For the text-containing cell, return its midpoint in (x, y) coordinate format. 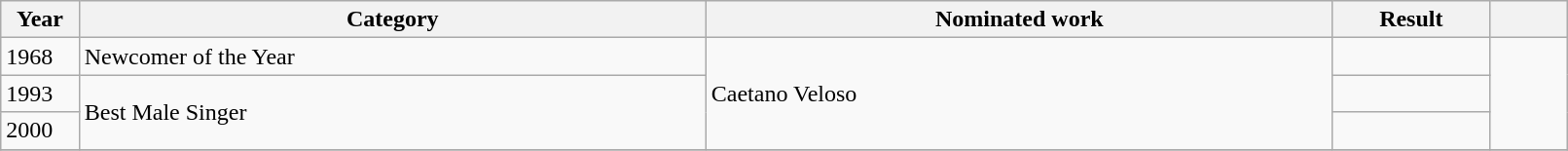
Year (40, 19)
2000 (40, 131)
1968 (40, 57)
Newcomer of the Year (392, 57)
1993 (40, 94)
Caetano Veloso (1019, 94)
Best Male Singer (392, 112)
Category (392, 19)
Nominated work (1019, 19)
Result (1411, 19)
